From the cell containing the given text, extract its center point as [x, y] coordinate. 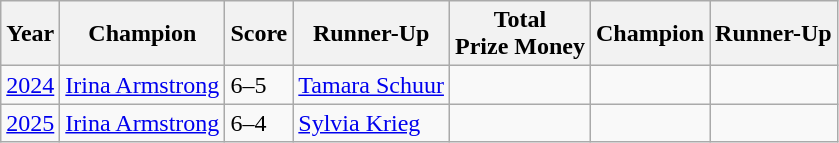
6–4 [259, 123]
Year [30, 34]
TotalPrize Money [520, 34]
Sylvia Krieg [372, 123]
Score [259, 34]
Tamara Schuur [372, 85]
6–5 [259, 85]
2024 [30, 85]
2025 [30, 123]
